Extract the [x, y] coordinate from the center of the cell holding the provided text.  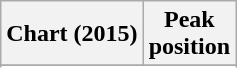
Chart (2015) [72, 34]
Peakposition [189, 34]
